Pinpoint the cell where the given text exists, returning its [x, y] midpoint coordinate. 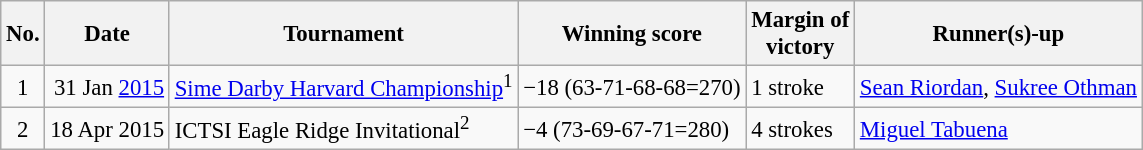
18 Apr 2015 [107, 129]
Sime Darby Harvard Championship1 [343, 87]
Date [107, 34]
Tournament [343, 34]
Sean Riordan, Sukree Othman [999, 87]
4 strokes [800, 129]
Runner(s)-up [999, 34]
1 stroke [800, 87]
−4 (73-69-67-71=280) [632, 129]
−18 (63-71-68-68=270) [632, 87]
Winning score [632, 34]
Miguel Tabuena [999, 129]
31 Jan 2015 [107, 87]
1 [23, 87]
2 [23, 129]
Margin ofvictory [800, 34]
ICTSI Eagle Ridge Invitational2 [343, 129]
No. [23, 34]
